Determine the (X, Y) coordinate at the center of the cell enclosing the given text.  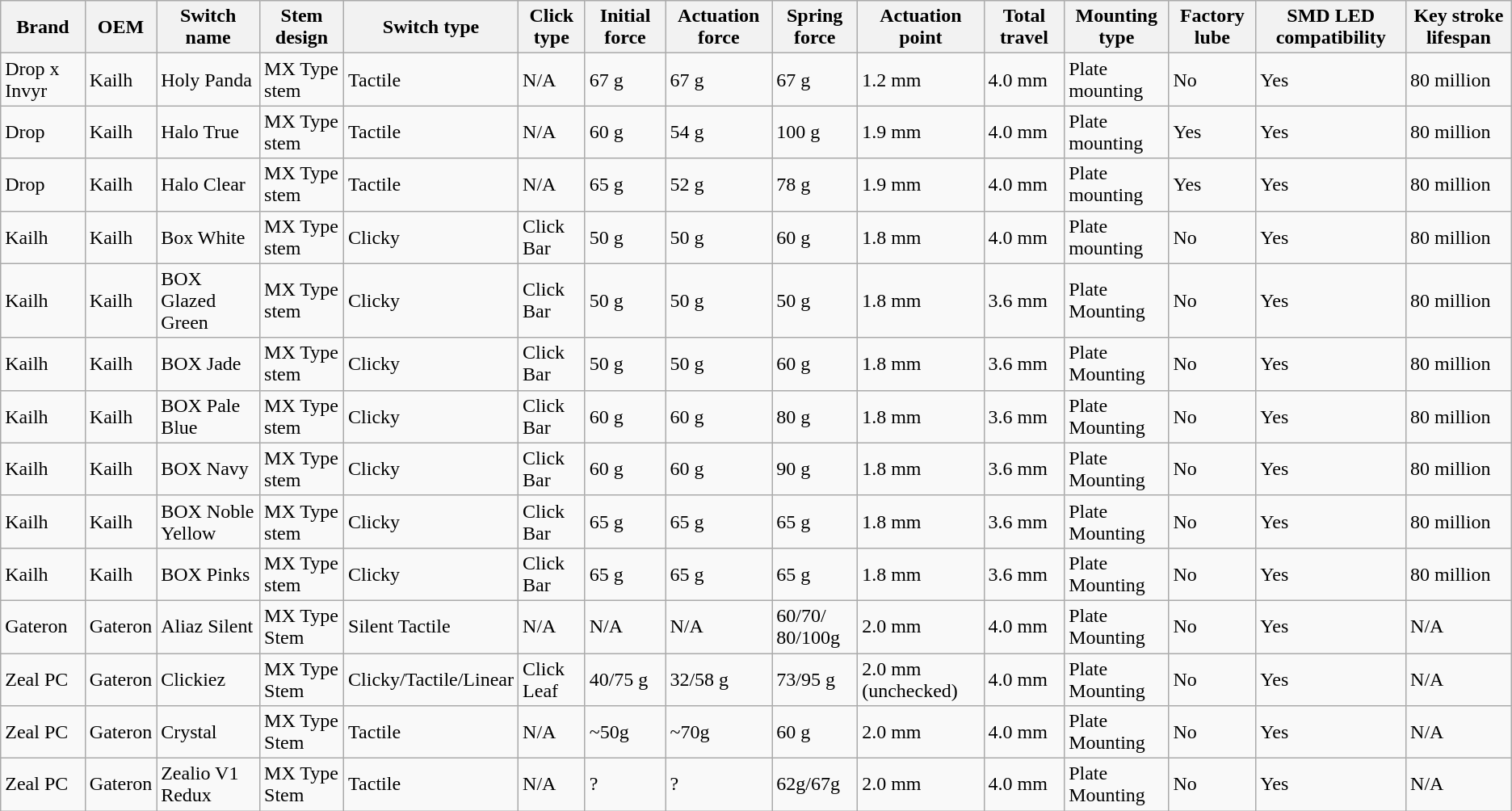
SMD LED compatibility (1331, 27)
78 g (815, 184)
BOX Pale Blue (208, 417)
Spring force (815, 27)
Initial force (625, 27)
1.2 mm (921, 79)
2.0 mm (unchecked) (921, 679)
Zealio V1 Redux (208, 785)
100 g (815, 132)
73/95 g (815, 679)
Aliaz Silent (208, 627)
Actuation point (921, 27)
Silent Tactile (431, 627)
Actuation force (719, 27)
Stem design (302, 27)
Click type (552, 27)
Drop x Invyr (44, 79)
~70g (719, 732)
Brand (44, 27)
Clickiez (208, 679)
Crystal (208, 732)
BOX Jade (208, 363)
52 g (719, 184)
BOX Glazed Green (208, 300)
Switch name (208, 27)
40/75 g (625, 679)
Factory lube (1212, 27)
Total travel (1024, 27)
Click Leaf (552, 679)
60/70/80/100g (815, 627)
Switch type (431, 27)
90 g (815, 469)
Key stroke lifespan (1459, 27)
Halo Clear (208, 184)
Halo True (208, 132)
32/58 g (719, 679)
Mounting type (1116, 27)
80 g (815, 417)
BOX Noble Yellow (208, 522)
Clicky/Tactile/Linear (431, 679)
62g/67g (815, 785)
OEM (120, 27)
54 g (719, 132)
BOX Pinks (208, 574)
Box White (208, 237)
BOX Navy (208, 469)
~50g (625, 732)
Holy Panda (208, 79)
